For the text-containing cell, return its midpoint in [x, y] coordinate format. 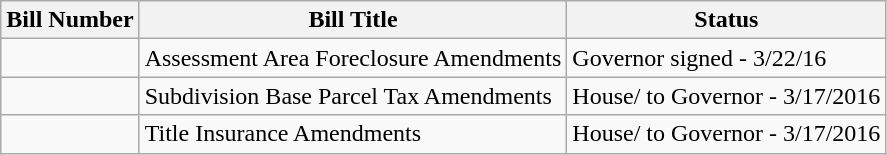
Title Insurance Amendments [353, 134]
Subdivision Base Parcel Tax Amendments [353, 96]
Status [726, 20]
Governor signed - 3/22/16 [726, 58]
Bill Title [353, 20]
Assessment Area Foreclosure Amendments [353, 58]
Bill Number [70, 20]
